Return (x, y) of the center of cell containing provided text 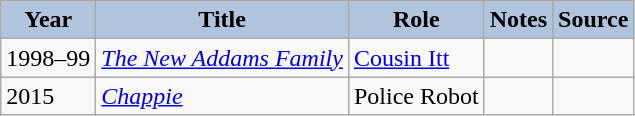
Title (222, 20)
Role (416, 20)
Notes (518, 20)
Chappie (222, 96)
Cousin Itt (416, 58)
Source (594, 20)
1998–99 (48, 58)
The New Addams Family (222, 58)
2015 (48, 96)
Police Robot (416, 96)
Year (48, 20)
